Identify which cell holds the provided text, then report its [X, Y] central coordinate. 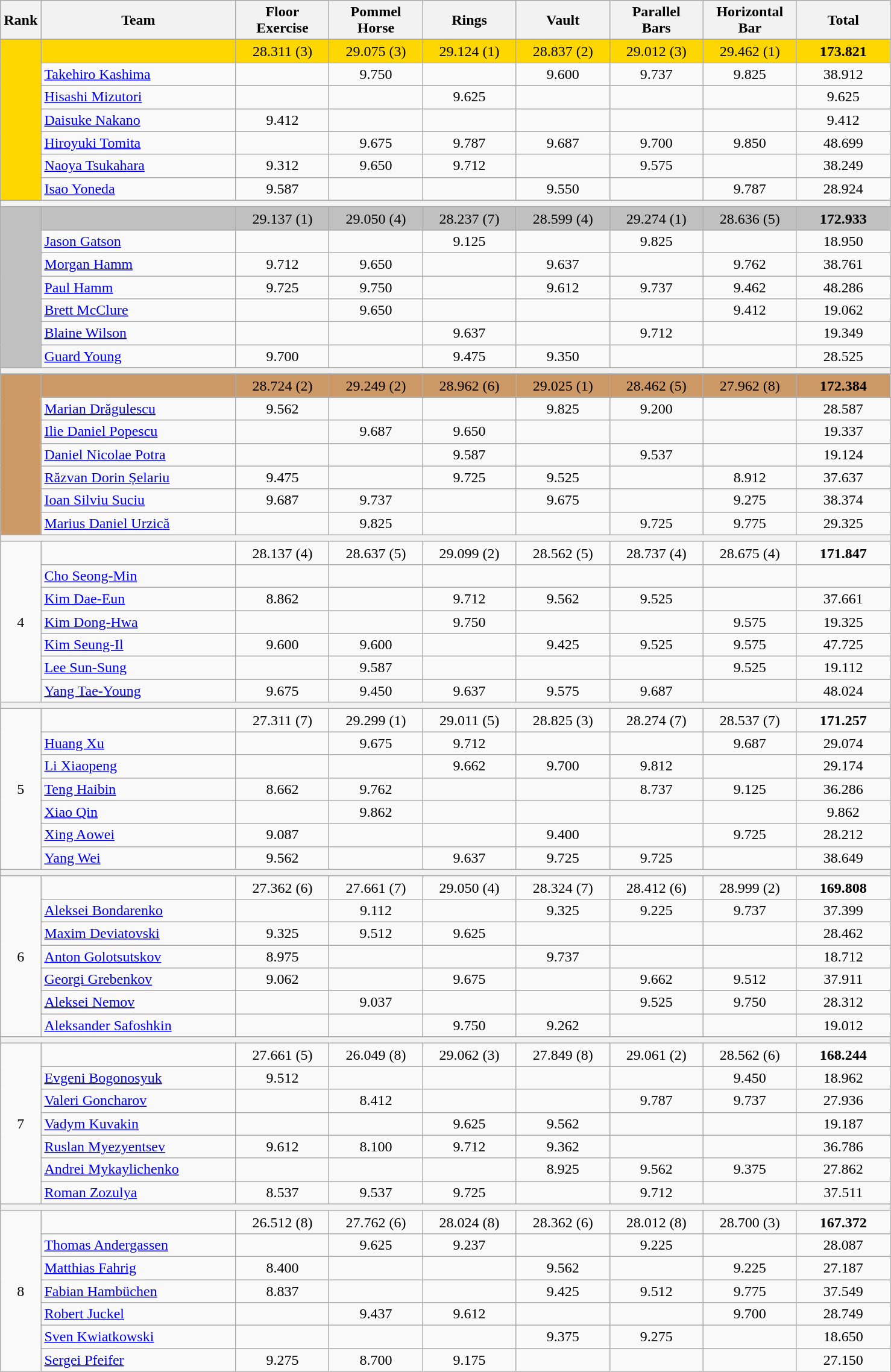
9.812 [656, 766]
9.087 [282, 835]
29.274 (1) [656, 218]
Daniel Nicolae Potra [139, 455]
171.847 [843, 553]
19.112 [843, 668]
Thomas Andergassen [139, 1245]
Marian Drăgulescu [139, 409]
9.062 [282, 980]
8.400 [282, 1268]
38.374 [843, 500]
FloorExercise [282, 20]
28.137 (4) [282, 553]
37.637 [843, 477]
18.962 [843, 1078]
28.212 [843, 835]
Robert Juckel [139, 1314]
ParallelBars [656, 20]
27.849 (8) [563, 1055]
19.187 [843, 1124]
27.661 (5) [282, 1055]
Ilie Daniel Popescu [139, 432]
Kim Seung-Il [139, 645]
28.537 (7) [750, 720]
PommelHorse [376, 20]
Daisuke Nakano [139, 120]
18.650 [843, 1337]
Hisashi Mizutori [139, 97]
28.675 (4) [750, 553]
28.087 [843, 1245]
27.362 (6) [282, 887]
Maxim Deviatovski [139, 933]
29.025 (1) [563, 386]
28.412 (6) [656, 887]
19.349 [843, 333]
Total [843, 20]
9.262 [563, 1025]
8.700 [376, 1360]
27.962 (8) [750, 386]
8.862 [282, 599]
171.257 [843, 720]
9.237 [469, 1245]
9.400 [563, 835]
29.325 [843, 523]
Sven Kwiatkowski [139, 1337]
37.511 [843, 1192]
Fabian Hambüchen [139, 1291]
37.911 [843, 980]
38.761 [843, 264]
Huang Xu [139, 743]
29.012 (3) [656, 51]
8.100 [376, 1147]
Rings [469, 20]
28.312 [843, 1002]
48.286 [843, 288]
Li Xiaopeng [139, 766]
9.362 [563, 1147]
167.372 [843, 1222]
8.837 [282, 1291]
9.037 [376, 1002]
28.700 (3) [750, 1222]
Matthias Fahrig [139, 1268]
38.912 [843, 74]
29.462 (1) [750, 51]
Naoya Tsukahara [139, 166]
172.933 [843, 218]
18.712 [843, 957]
168.244 [843, 1055]
Jason Gatson [139, 241]
28.724 (2) [282, 386]
28.525 [843, 356]
5 [20, 789]
26.049 (8) [376, 1055]
9.175 [469, 1360]
36.786 [843, 1147]
8 [20, 1291]
19.325 [843, 621]
Isao Yoneda [139, 189]
19.124 [843, 455]
28.825 (3) [563, 720]
28.362 (6) [563, 1222]
9.550 [563, 189]
29.062 (3) [469, 1055]
27.762 (6) [376, 1222]
28.587 [843, 409]
Brett McClure [139, 310]
48.699 [843, 143]
37.661 [843, 599]
19.337 [843, 432]
29.249 (2) [376, 386]
172.384 [843, 386]
8.737 [656, 789]
29.137 (1) [282, 218]
6 [20, 956]
28.237 (7) [469, 218]
29.075 (3) [376, 51]
29.174 [843, 766]
19.012 [843, 1025]
Sergei Pfeifer [139, 1360]
Teng Haibin [139, 789]
Roman Zozulya [139, 1192]
Yang Wei [139, 858]
8.412 [376, 1101]
Anton Golotsutskov [139, 957]
9.350 [563, 356]
Georgi Grebenkov [139, 980]
18.950 [843, 241]
27.862 [843, 1169]
Xing Aowei [139, 835]
8.662 [282, 789]
29.124 (1) [469, 51]
Team [139, 20]
28.636 (5) [750, 218]
8.912 [750, 477]
Rank [20, 20]
28.324 (7) [563, 887]
Morgan Hamm [139, 264]
HorizontalBar [750, 20]
28.924 [843, 189]
Blaine Wilson [139, 333]
29.074 [843, 743]
8.537 [282, 1192]
9.112 [376, 910]
47.725 [843, 645]
27.311 (7) [282, 720]
28.637 (5) [376, 553]
Aleksei Nemov [139, 1002]
4 [20, 621]
38.249 [843, 166]
28.562 (5) [563, 553]
Hiroyuki Tomita [139, 143]
28.737 (4) [656, 553]
Takehiro Kashima [139, 74]
9.312 [282, 166]
28.599 (4) [563, 218]
28.012 (8) [656, 1222]
48.024 [843, 691]
29.099 (2) [469, 553]
29.011 (5) [469, 720]
Lee Sun-Sung [139, 668]
9.200 [656, 409]
Răzvan Dorin Șelariu [139, 477]
27.661 (7) [376, 887]
Valeri Goncharov [139, 1101]
28.274 (7) [656, 720]
9.850 [750, 143]
Yang Tae-Young [139, 691]
38.649 [843, 858]
Ruslan Myezyentsev [139, 1147]
Xiao Qin [139, 812]
28.311 (3) [282, 51]
173.821 [843, 51]
37.549 [843, 1291]
28.462 (5) [656, 386]
Evgeni Bogonosyuk [139, 1078]
29.061 (2) [656, 1055]
7 [20, 1124]
9.437 [376, 1314]
Ioan Silviu Suciu [139, 500]
Guard Young [139, 356]
8.975 [282, 957]
27.187 [843, 1268]
9.462 [750, 288]
19.062 [843, 310]
Marius Daniel Urzică [139, 523]
36.286 [843, 789]
27.936 [843, 1101]
Kim Dong-Hwa [139, 621]
Kim Dae-Eun [139, 599]
28.999 (2) [750, 887]
Aleksander Safoshkin [139, 1025]
28.562 (6) [750, 1055]
Paul Hamm [139, 288]
28.024 (8) [469, 1222]
169.808 [843, 887]
29.299 (1) [376, 720]
Andrei Mykaylichenko [139, 1169]
Aleksei Bondarenko [139, 910]
Vault [563, 20]
28.462 [843, 933]
28.749 [843, 1314]
Cho Seong-Min [139, 576]
27.150 [843, 1360]
26.512 (8) [282, 1222]
8.925 [563, 1169]
Vadym Kuvakin [139, 1124]
37.399 [843, 910]
28.837 (2) [563, 51]
28.962 (6) [469, 386]
